Pinpoint the cell where the given text exists, returning its (x, y) midpoint coordinate. 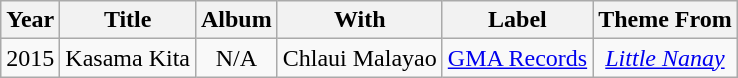
With (360, 20)
Chlaui Malayao (360, 58)
GMA Records (517, 58)
Little Nanay (666, 58)
Theme From (666, 20)
Title (128, 20)
Album (236, 20)
Kasama Kita (128, 58)
Year (30, 20)
2015 (30, 58)
N/A (236, 58)
Label (517, 20)
